Identify which cell holds the provided text, then report its (X, Y) central coordinate. 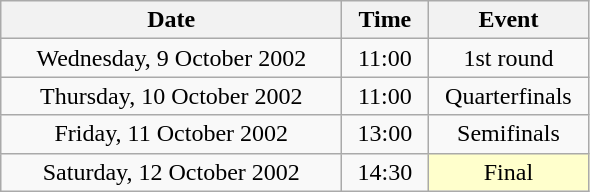
14:30 (385, 172)
Saturday, 12 October 2002 (172, 172)
1st round (508, 58)
Final (508, 172)
Wednesday, 9 October 2002 (172, 58)
Date (172, 20)
Semifinals (508, 134)
Event (508, 20)
Quarterfinals (508, 96)
Thursday, 10 October 2002 (172, 96)
Friday, 11 October 2002 (172, 134)
13:00 (385, 134)
Time (385, 20)
